Return (X, Y) of the center of cell containing provided text 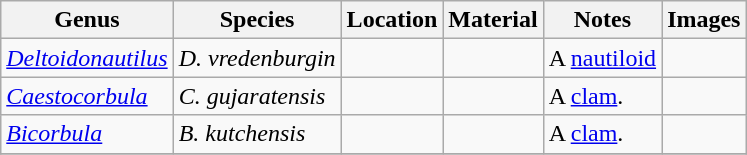
Notes (602, 20)
Caestocorbula (87, 96)
D. vredenburgin (257, 58)
Material (493, 20)
Genus (87, 20)
Species (257, 20)
Bicorbula (87, 134)
A nautiloid (602, 58)
Location (392, 20)
C. gujaratensis (257, 96)
Deltoidonautilus (87, 58)
B. kutchensis (257, 134)
Images (704, 20)
